Locate the cell with the specified text and output its (x, y) center coordinate. 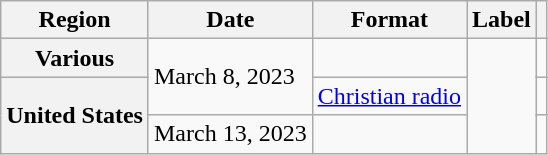
Label (502, 20)
Format (389, 20)
Christian radio (389, 96)
United States (75, 115)
Region (75, 20)
March 13, 2023 (230, 134)
Date (230, 20)
March 8, 2023 (230, 77)
Various (75, 58)
